From the cell containing the given text, extract its center point as (x, y) coordinate. 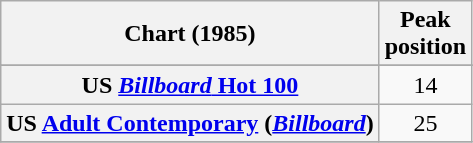
14 (425, 85)
Chart (1985) (190, 34)
US Billboard Hot 100 (190, 85)
US Adult Contemporary (Billboard) (190, 123)
Peakposition (425, 34)
25 (425, 123)
